Scan for the cell matching the given text and deliver its (x, y) coordinate at center. 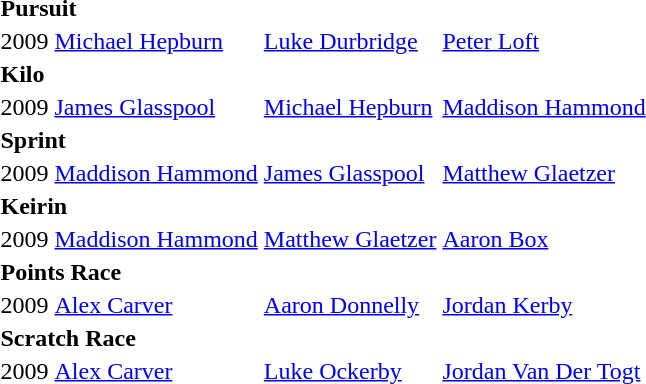
Luke Durbridge (350, 41)
Aaron Donnelly (350, 305)
Matthew Glaetzer (350, 239)
Alex Carver (156, 305)
